Scan for the cell matching the given text and deliver its [X, Y] coordinate at center. 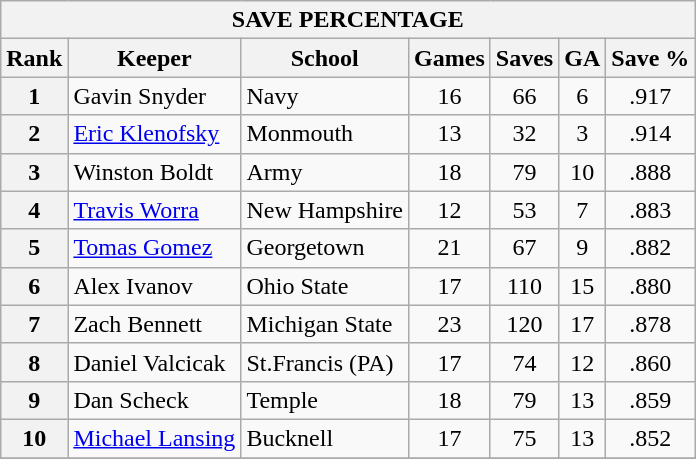
Georgetown [325, 248]
Temple [325, 400]
2 [34, 134]
Alex Ivanov [154, 286]
Saves [524, 58]
Rank [34, 58]
1 [34, 96]
110 [524, 286]
53 [524, 210]
16 [450, 96]
120 [524, 324]
Army [325, 172]
Gavin Snyder [154, 96]
Daniel Valcicak [154, 362]
75 [524, 438]
Monmouth [325, 134]
Save % [650, 58]
Zach Bennett [154, 324]
.878 [650, 324]
Ohio State [325, 286]
School [325, 58]
Travis Worra [154, 210]
St.Francis (PA) [325, 362]
67 [524, 248]
.917 [650, 96]
4 [34, 210]
Dan Scheck [154, 400]
5 [34, 248]
.882 [650, 248]
.888 [650, 172]
.883 [650, 210]
Keeper [154, 58]
.860 [650, 362]
21 [450, 248]
Michigan State [325, 324]
Eric Klenofsky [154, 134]
SAVE PERCENTAGE [348, 20]
.859 [650, 400]
23 [450, 324]
Tomas Gomez [154, 248]
GA [582, 58]
8 [34, 362]
New Hampshire [325, 210]
15 [582, 286]
.880 [650, 286]
Bucknell [325, 438]
Michael Lansing [154, 438]
Navy [325, 96]
.852 [650, 438]
32 [524, 134]
Games [450, 58]
Winston Boldt [154, 172]
.914 [650, 134]
74 [524, 362]
66 [524, 96]
